From the cell containing the given text, extract its center point as [x, y] coordinate. 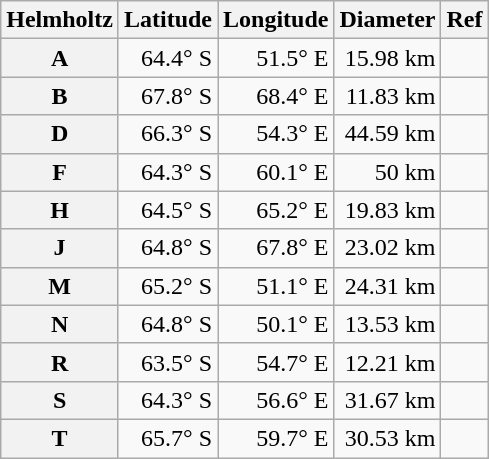
65.2° S [168, 286]
50 km [388, 172]
Latitude [168, 20]
54.7° E [276, 362]
Diameter [388, 20]
64.5° S [168, 210]
F [60, 172]
15.98 km [388, 58]
R [60, 362]
50.1° E [276, 324]
56.6° E [276, 400]
24.31 km [388, 286]
Helmholtz [60, 20]
T [60, 438]
B [60, 96]
51.5° E [276, 58]
66.3° S [168, 134]
31.67 km [388, 400]
N [60, 324]
68.4° E [276, 96]
63.5° S [168, 362]
19.83 km [388, 210]
H [60, 210]
Ref [464, 20]
M [60, 286]
67.8° S [168, 96]
65.7° S [168, 438]
64.4° S [168, 58]
11.83 km [388, 96]
J [60, 248]
12.21 km [388, 362]
44.59 km [388, 134]
Longitude [276, 20]
60.1° E [276, 172]
S [60, 400]
65.2° E [276, 210]
A [60, 58]
51.1° E [276, 286]
23.02 km [388, 248]
67.8° E [276, 248]
30.53 km [388, 438]
13.53 km [388, 324]
D [60, 134]
59.7° E [276, 438]
54.3° E [276, 134]
